Return the (X, Y) coordinate for the center point of the cell that contains the specified text.  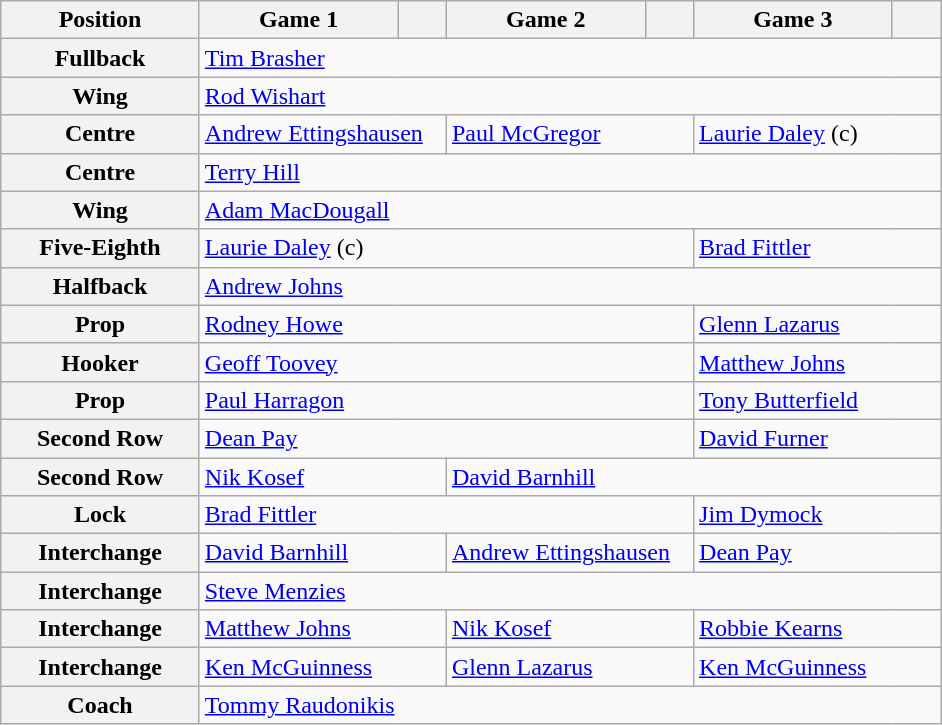
Hooker (100, 362)
Tommy Raudonikis (570, 705)
Game 2 (546, 20)
Paul McGregor (570, 134)
Game 1 (298, 20)
Rod Wishart (570, 96)
Fullback (100, 58)
Tony Butterfield (818, 400)
Coach (100, 705)
Jim Dymock (818, 515)
Five-Eighth (100, 248)
Position (100, 20)
Lock (100, 515)
Rodney Howe (446, 324)
David Furner (818, 438)
Steve Menzies (570, 591)
Robbie Kearns (818, 629)
Adam MacDougall (570, 210)
Game 3 (794, 20)
Geoff Toovey (446, 362)
Andrew Johns (570, 286)
Terry Hill (570, 172)
Tim Brasher (570, 58)
Paul Harragon (446, 400)
Halfback (100, 286)
